Find where the given text appears and provide that cell's center as (X, Y) coordinate. 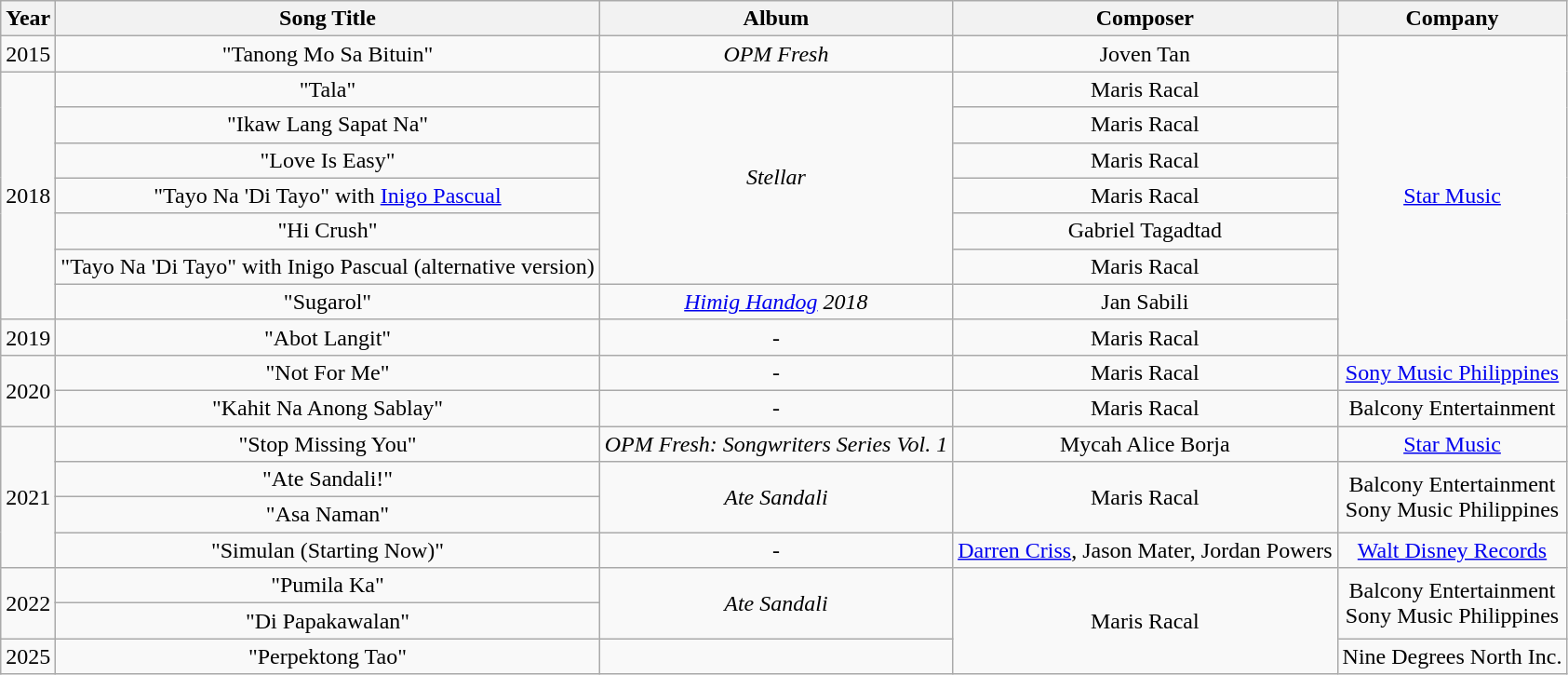
Walt Disney Records (1452, 550)
2021 (28, 497)
OPM Fresh: Songwriters Series Vol. 1 (776, 444)
"Tanong Mo Sa Bituin" (328, 54)
Song Title (328, 19)
Gabriel Tagadtad (1145, 231)
"Tayo Na 'Di Tayo" with Inigo Pascual (328, 196)
"Stop Missing You" (328, 444)
2022 (28, 603)
Company (1452, 19)
"Tayo Na 'Di Tayo" with Inigo Pascual (alternative version) (328, 266)
2020 (28, 390)
"Not For Me" (328, 372)
"Perpektong Tao" (328, 656)
Stellar (776, 178)
2025 (28, 656)
"Tala" (328, 89)
"Kahit Na Anong Sablay" (328, 408)
"Simulan (Starting Now)" (328, 550)
"Di Papakawalan" (328, 621)
Sony Music Philippines (1452, 372)
OPM Fresh (776, 54)
Joven Tan (1145, 54)
Darren Criss, Jason Mater, Jordan Powers (1145, 550)
"Pumila Ka" (328, 586)
Himig Handog 2018 (776, 302)
2015 (28, 54)
"Sugarol" (328, 302)
Jan Sabili (1145, 302)
2018 (28, 196)
2019 (28, 337)
"Ikaw Lang Sapat Na" (328, 125)
Composer (1145, 19)
Album (776, 19)
Balcony Entertainment (1452, 408)
"Asa Naman" (328, 515)
Year (28, 19)
"Abot Langit" (328, 337)
"Hi Crush" (328, 231)
Nine Degrees North Inc. (1452, 656)
"Love Is Easy" (328, 160)
Mycah Alice Borja (1145, 444)
"Ate Sandali!" (328, 479)
